Locate the cell with the specified text and output its [x, y] center coordinate. 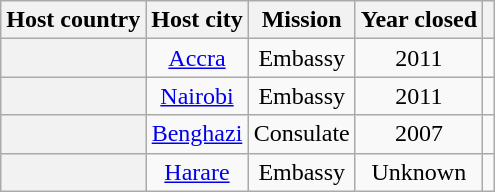
Host city [197, 20]
Year closed [418, 20]
Host country [74, 20]
Consulate [302, 134]
Nairobi [197, 96]
Benghazi [197, 134]
Accra [197, 58]
2007 [418, 134]
Mission [302, 20]
Harare [197, 172]
Unknown [418, 172]
